Return [x, y] of the center of cell containing provided text 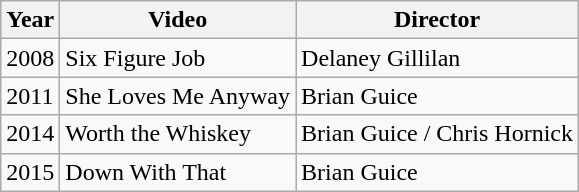
Worth the Whiskey [178, 134]
Video [178, 20]
Brian Guice / Chris Hornick [438, 134]
Director [438, 20]
Six Figure Job [178, 58]
Year [30, 20]
2014 [30, 134]
2015 [30, 172]
2008 [30, 58]
Down With That [178, 172]
2011 [30, 96]
She Loves Me Anyway [178, 96]
Delaney Gillilan [438, 58]
